Output the (x, y) coordinate of the center of the cell containing the given text.  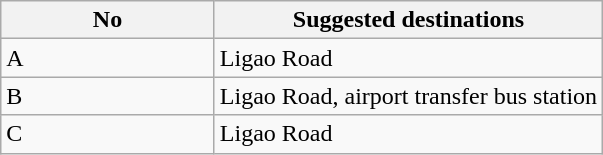
A (108, 58)
Suggested destinations (408, 20)
No (108, 20)
C (108, 134)
B (108, 96)
Ligao Road, airport transfer bus station (408, 96)
